Capture the cell that displays the provided text and extract its (X, Y) central coordinate. 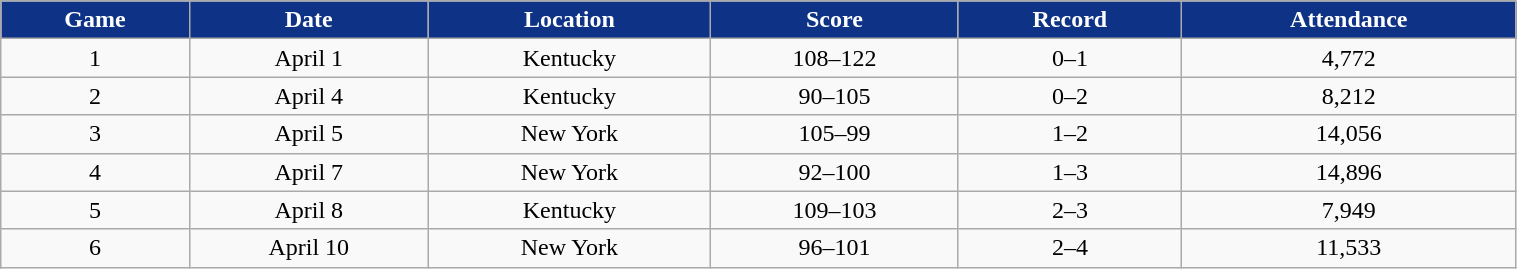
109–103 (835, 210)
Location (569, 20)
90–105 (835, 96)
14,896 (1349, 172)
96–101 (835, 248)
105–99 (835, 134)
0–1 (1070, 58)
4 (96, 172)
April 10 (308, 248)
Score (835, 20)
108–122 (835, 58)
2 (96, 96)
Attendance (1349, 20)
2–4 (1070, 248)
April 8 (308, 210)
Date (308, 20)
0–2 (1070, 96)
3 (96, 134)
April 1 (308, 58)
5 (96, 210)
2–3 (1070, 210)
4,772 (1349, 58)
1–3 (1070, 172)
92–100 (835, 172)
Game (96, 20)
6 (96, 248)
14,056 (1349, 134)
11,533 (1349, 248)
Record (1070, 20)
1–2 (1070, 134)
April 7 (308, 172)
7,949 (1349, 210)
1 (96, 58)
8,212 (1349, 96)
April 5 (308, 134)
April 4 (308, 96)
